From the cell containing the given text, extract its center point as (X, Y) coordinate. 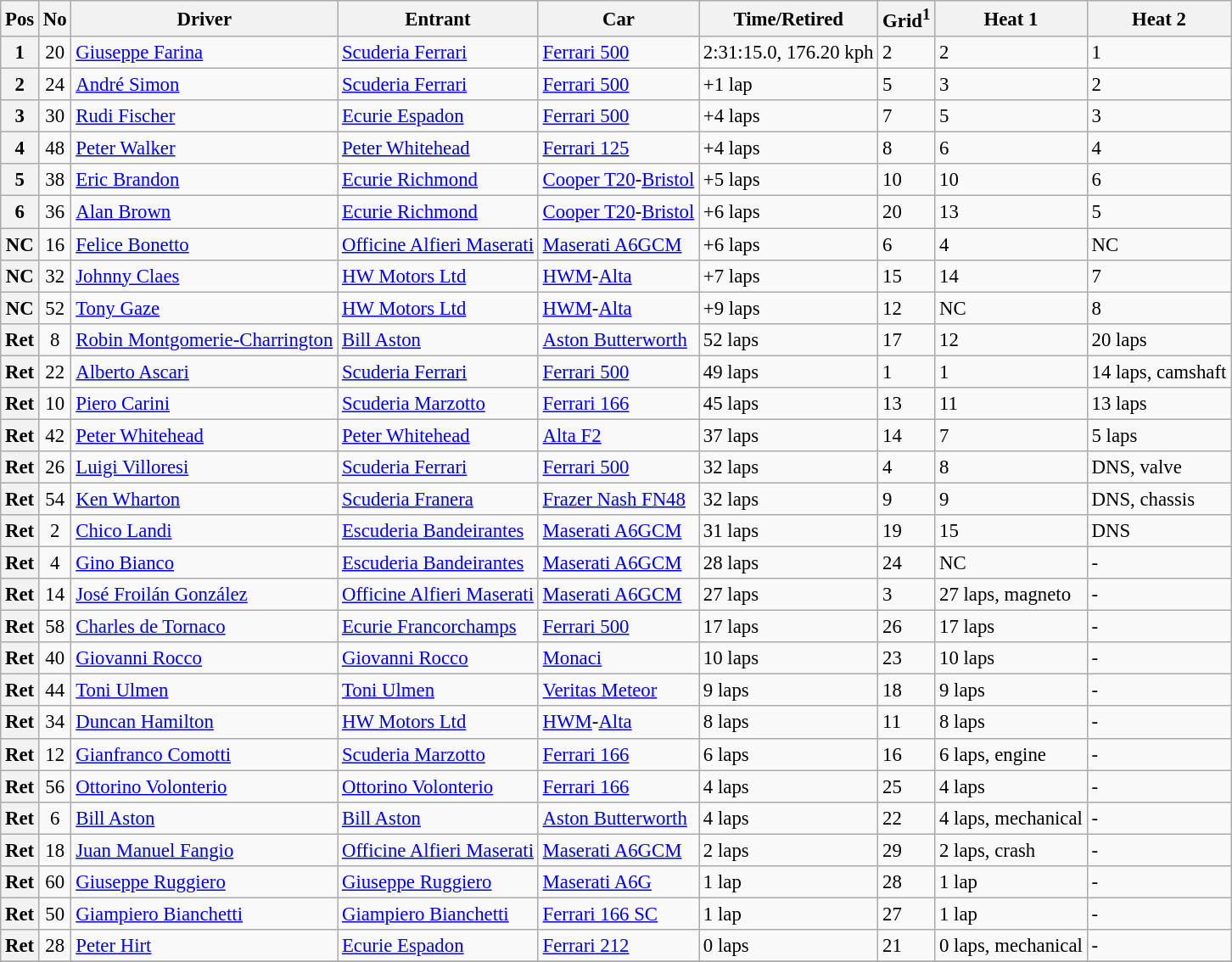
Ferrari 125 (618, 148)
Ken Wharton (204, 499)
Monaci (618, 658)
Duncan Hamilton (204, 723)
Luigi Villoresi (204, 467)
Alan Brown (204, 212)
Tony Gaze (204, 308)
Pos (20, 19)
44 (55, 691)
6 laps (789, 754)
Driver (204, 19)
45 laps (789, 404)
André Simon (204, 85)
58 (55, 627)
17 (906, 339)
Gino Bianco (204, 563)
60 (55, 882)
52 (55, 308)
27 laps (789, 595)
+7 laps (789, 276)
Grid1 (906, 19)
Peter Hirt (204, 946)
14 laps, camshaft (1159, 372)
Gianfranco Comotti (204, 754)
54 (55, 499)
Time/Retired (789, 19)
30 (55, 116)
No (55, 19)
4 laps, mechanical (1011, 818)
56 (55, 786)
20 laps (1159, 339)
Car (618, 19)
+5 laps (789, 181)
Veritas Meteor (618, 691)
+1 lap (789, 85)
Alberto Ascari (204, 372)
28 laps (789, 563)
Entrant (438, 19)
Heat 1 (1011, 19)
+9 laps (789, 308)
49 laps (789, 372)
Piero Carini (204, 404)
38 (55, 181)
Frazer Nash FN48 (618, 499)
31 laps (789, 531)
Peter Walker (204, 148)
2 laps (789, 850)
13 laps (1159, 404)
Ferrari 166 SC (618, 914)
48 (55, 148)
50 (55, 914)
Giuseppe Farina (204, 53)
42 (55, 435)
2 laps, crash (1011, 850)
Maserati A6G (618, 882)
DNS (1159, 531)
Chico Landi (204, 531)
40 (55, 658)
25 (906, 786)
23 (906, 658)
0 laps, mechanical (1011, 946)
0 laps (789, 946)
27 laps, magneto (1011, 595)
Rudi Fischer (204, 116)
Johnny Claes (204, 276)
Alta F2 (618, 435)
Eric Brandon (204, 181)
DNS, valve (1159, 467)
27 (906, 914)
5 laps (1159, 435)
19 (906, 531)
52 laps (789, 339)
Juan Manuel Fangio (204, 850)
21 (906, 946)
Robin Montgomerie-Charrington (204, 339)
Charles de Tornaco (204, 627)
José Froilán González (204, 595)
DNS, chassis (1159, 499)
34 (55, 723)
Heat 2 (1159, 19)
Scuderia Franera (438, 499)
2:31:15.0, 176.20 kph (789, 53)
36 (55, 212)
37 laps (789, 435)
32 (55, 276)
29 (906, 850)
Felice Bonetto (204, 244)
Ecurie Francorchamps (438, 627)
6 laps, engine (1011, 754)
Ferrari 212 (618, 946)
